Pinpoint the cell where the given text exists, returning its [x, y] midpoint coordinate. 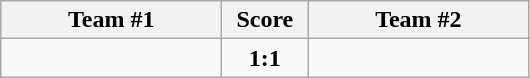
Score [265, 20]
1:1 [265, 58]
Team #2 [418, 20]
Team #1 [112, 20]
